Determine the [x, y] coordinate at the center of the cell enclosing the given text.  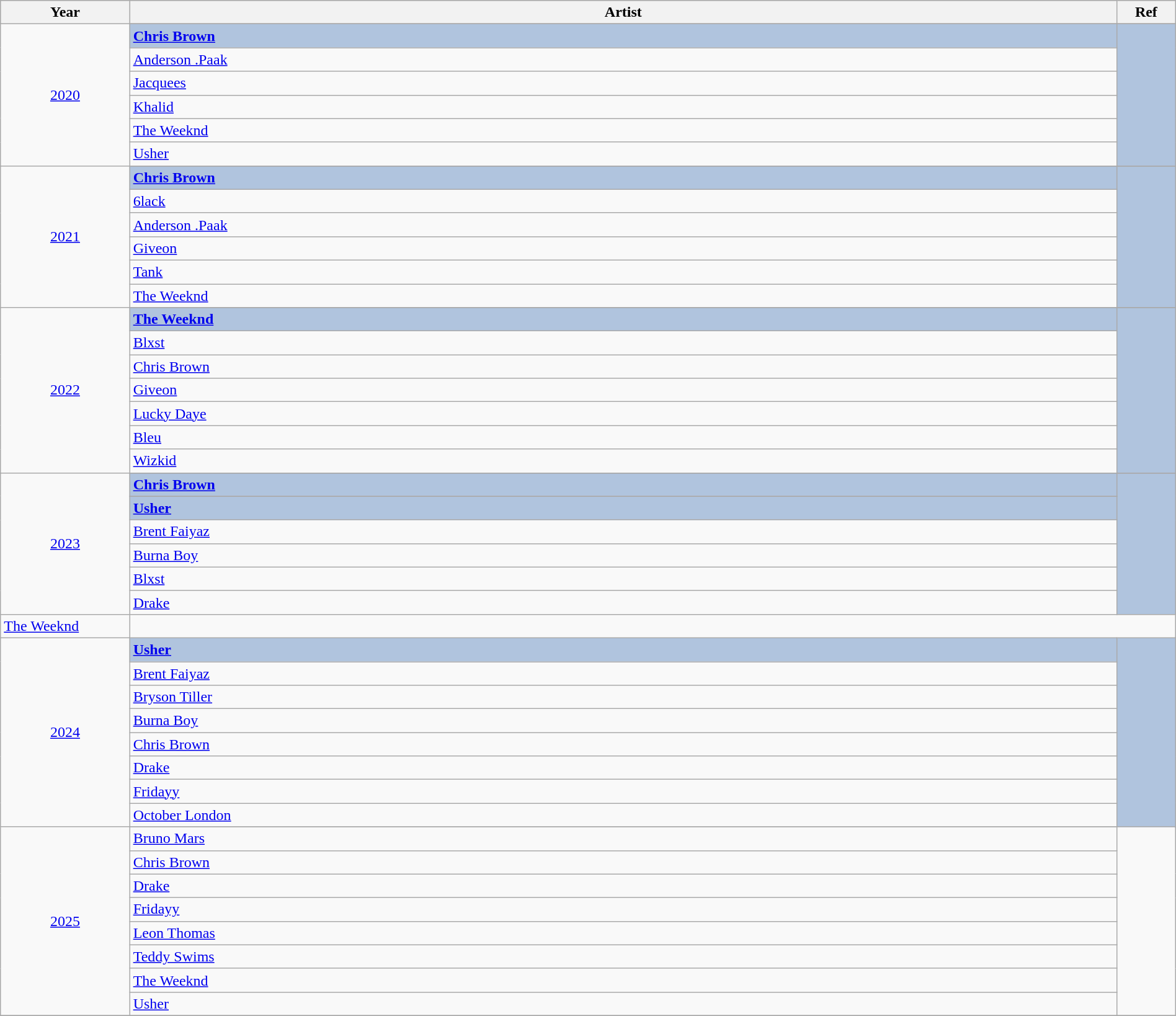
2021 [65, 236]
2025 [65, 921]
Lucky Daye [623, 414]
Teddy Swims [623, 956]
Tank [623, 272]
2022 [65, 390]
Leon Thomas [623, 933]
Bleu [623, 437]
Bryson Tiller [623, 697]
Year [65, 12]
6lack [623, 201]
2020 [65, 95]
Wizkid [623, 461]
Ref [1146, 12]
2024 [65, 732]
Bruno Mars [623, 839]
Jacquees [623, 83]
Khalid [623, 107]
2023 [65, 543]
October London [623, 815]
Artist [623, 12]
